Search for the cell housing the specified text and yield its [x, y] center coordinate. 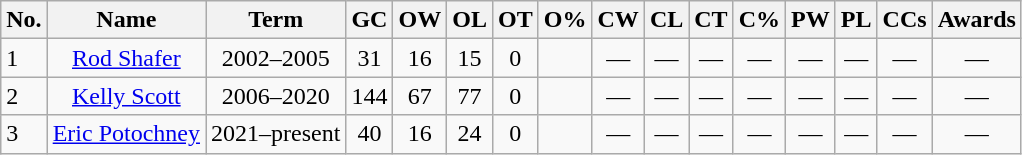
Eric Potochney [126, 134]
67 [420, 96]
2006–2020 [276, 96]
Name [126, 20]
2021–present [276, 134]
77 [470, 96]
40 [370, 134]
C% [759, 20]
OL [470, 20]
2 [24, 96]
CT [711, 20]
144 [370, 96]
2002–2005 [276, 58]
OW [420, 20]
15 [470, 58]
CW [618, 20]
CL [666, 20]
O% [565, 20]
31 [370, 58]
PW [811, 20]
3 [24, 134]
PL [856, 20]
OT [515, 20]
Term [276, 20]
Rod Shafer [126, 58]
Kelly Scott [126, 96]
CCs [904, 20]
No. [24, 20]
GC [370, 20]
24 [470, 134]
1 [24, 58]
Awards [976, 20]
